Pinpoint the cell where the given text exists, returning its (x, y) midpoint coordinate. 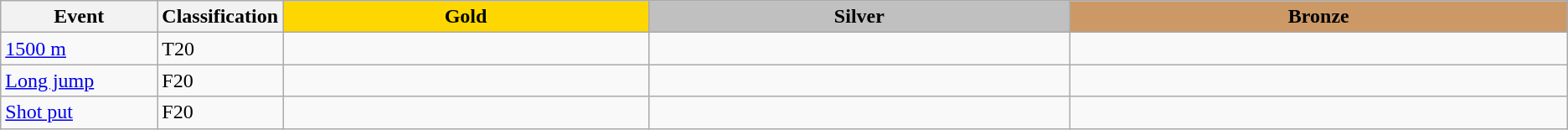
Silver (859, 17)
Gold (466, 17)
Shot put (79, 112)
Long jump (79, 81)
Event (79, 17)
Bronze (1318, 17)
Classification (220, 17)
1500 m (79, 49)
T20 (220, 49)
